Return (x, y) of the center of cell containing provided text 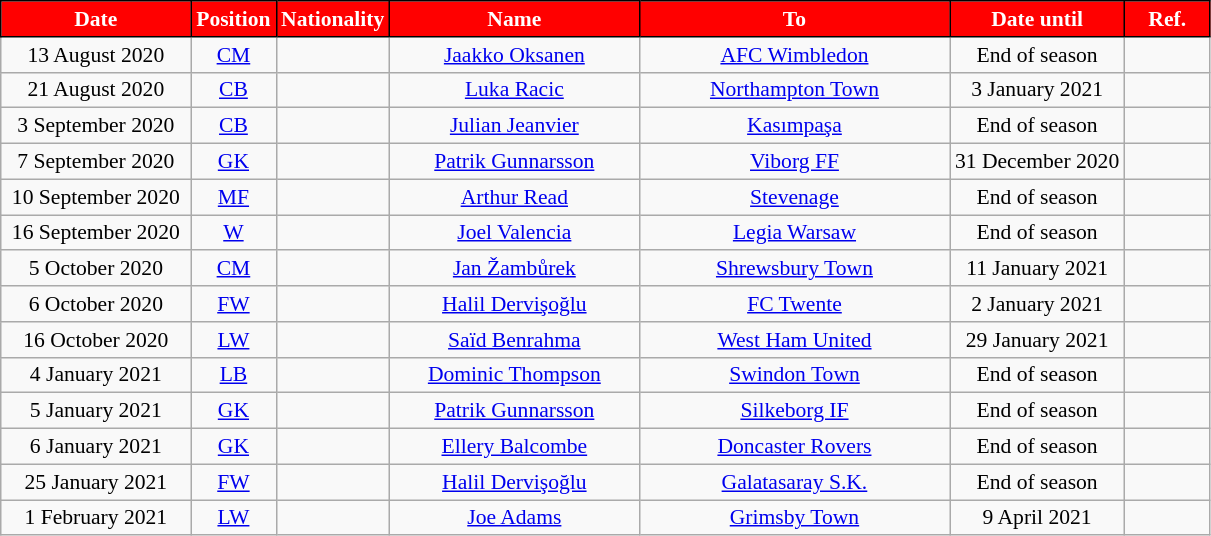
Joel Valencia (514, 233)
Doncaster Rovers (794, 447)
Jan Žambůrek (514, 269)
Kasımpaşa (794, 126)
29 January 2021 (1038, 340)
Swindon Town (794, 375)
31 December 2020 (1038, 162)
6 January 2021 (96, 447)
Luka Racic (514, 90)
Nationality (332, 19)
5 October 2020 (96, 269)
AFC Wimbledon (794, 55)
Position (234, 19)
5 January 2021 (96, 411)
Ellery Balcombe (514, 447)
11 January 2021 (1038, 269)
Galatasaray S.K. (794, 482)
9 April 2021 (1038, 518)
16 September 2020 (96, 233)
MF (234, 197)
Jaakko Oksanen (514, 55)
Grimsby Town (794, 518)
4 January 2021 (96, 375)
Stevenage (794, 197)
6 October 2020 (96, 304)
21 August 2020 (96, 90)
Northampton Town (794, 90)
Name (514, 19)
16 October 2020 (96, 340)
Viborg FF (794, 162)
LB (234, 375)
West Ham United (794, 340)
Ref. (1168, 19)
Shrewsbury Town (794, 269)
Date (96, 19)
To (794, 19)
3 September 2020 (96, 126)
25 January 2021 (96, 482)
Silkeborg IF (794, 411)
FC Twente (794, 304)
Joe Adams (514, 518)
Saïd Benrahma (514, 340)
1 February 2021 (96, 518)
Dominic Thompson (514, 375)
13 August 2020 (96, 55)
W (234, 233)
10 September 2020 (96, 197)
2 January 2021 (1038, 304)
Arthur Read (514, 197)
Julian Jeanvier (514, 126)
Legia Warsaw (794, 233)
3 January 2021 (1038, 90)
7 September 2020 (96, 162)
Date until (1038, 19)
